Extract the (x, y) coordinate from the center of the cell holding the provided text.  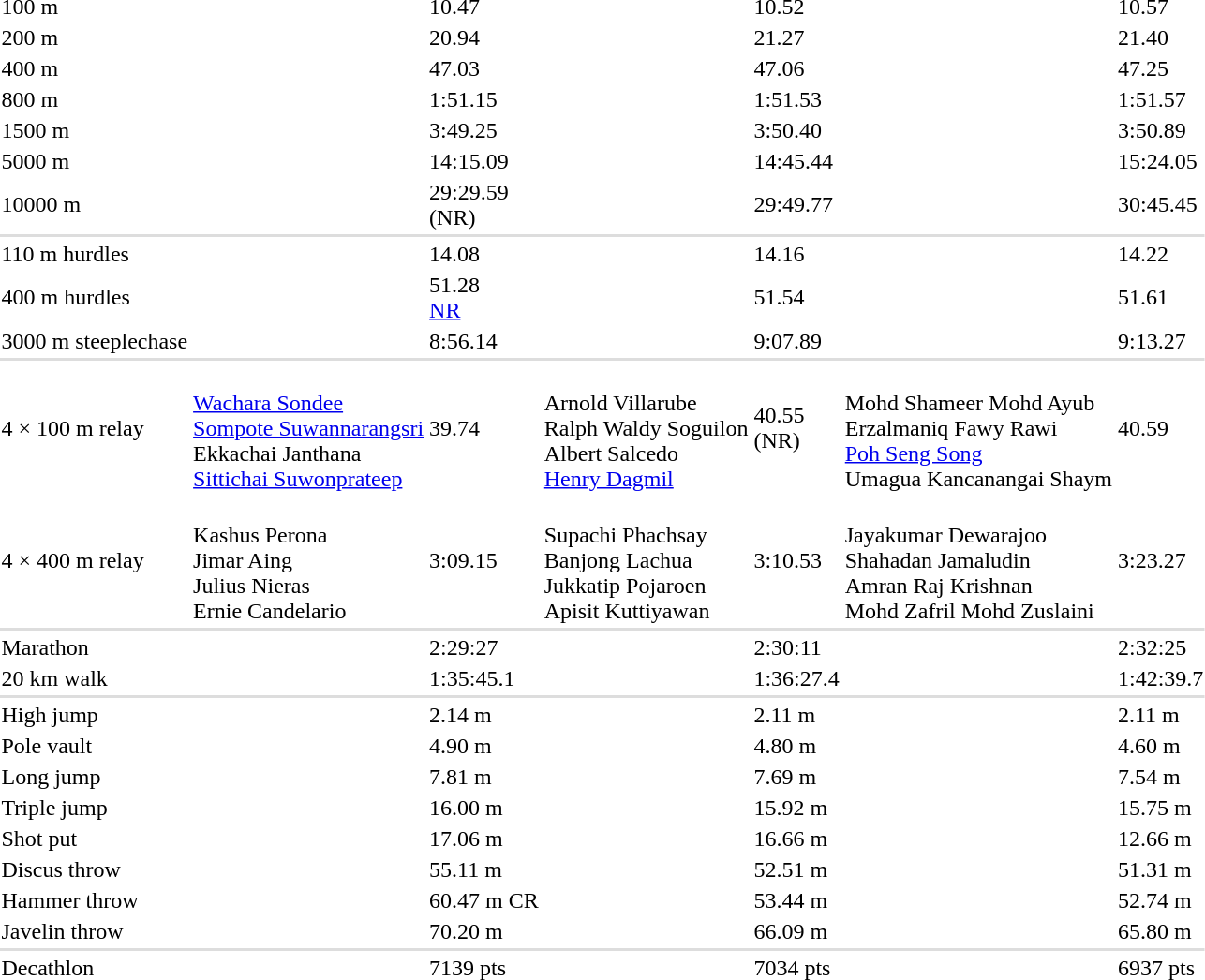
9:07.89 (796, 341)
2:29:27 (484, 647)
Javelin throw (95, 931)
16.66 m (796, 839)
9:13.27 (1160, 341)
Discus throw (95, 869)
Triple jump (95, 808)
1:51.15 (484, 99)
65.80 m (1160, 931)
66.09 m (796, 931)
47.06 (796, 68)
High jump (95, 715)
1:51.53 (796, 99)
70.20 m (484, 931)
51.28 NR (484, 298)
20.94 (484, 37)
21.27 (796, 37)
5000 m (95, 161)
53.44 m (796, 900)
110 m hurdles (95, 254)
1:42:39.7 (1160, 678)
Mohd Shameer Mohd AyubErzalmaniq Fawy RawiPoh Seng SongUmagua Kancanangai Shaym (978, 428)
3:09.15 (484, 560)
Wachara SondeeSompote SuwannarangsriEkkachai JanthanaSittichai Suwonprateep (309, 428)
14.08 (484, 254)
51.61 (1160, 298)
2.14 m (484, 715)
400 m hurdles (95, 298)
Marathon (95, 647)
2:30:11 (796, 647)
16.00 m (484, 808)
3:49.25 (484, 130)
52.51 m (796, 869)
15.92 m (796, 808)
1:36:27.4 (796, 678)
51.31 m (1160, 869)
51.54 (796, 298)
15:24.05 (1160, 161)
55.11 m (484, 869)
1:35:45.1 (484, 678)
3:10.53 (796, 560)
29:29.59(NR) (484, 204)
17.06 m (484, 839)
Long jump (95, 777)
4 × 400 m relay (95, 560)
4.60 m (1160, 746)
1:51.57 (1160, 99)
14.16 (796, 254)
21.40 (1160, 37)
29:49.77 (796, 204)
15.75 m (1160, 808)
3:23.27 (1160, 560)
10000 m (95, 204)
4.90 m (484, 746)
1500 m (95, 130)
3:50.89 (1160, 130)
52.74 m (1160, 900)
14:15.09 (484, 161)
2:32:25 (1160, 647)
3000 m steeplechase (95, 341)
Kashus PeronaJimar AingJulius NierasErnie Candelario (309, 560)
40.55(NR) (796, 428)
47.03 (484, 68)
Pole vault (95, 746)
Arnold VillarubeRalph Waldy SoguilonAlbert SalcedoHenry Dagmil (647, 428)
7.81 m (484, 777)
40.59 (1160, 428)
4 × 100 m relay (95, 428)
Hammer throw (95, 900)
8:56.14 (484, 341)
4.80 m (796, 746)
12.66 m (1160, 839)
Jayakumar DewarajooShahadan JamaludinAmran Raj KrishnanMohd Zafril Mohd Zuslaini (978, 560)
3:50.40 (796, 130)
7.69 m (796, 777)
7.54 m (1160, 777)
800 m (95, 99)
200 m (95, 37)
47.25 (1160, 68)
14:45.44 (796, 161)
30:45.45 (1160, 204)
Supachi PhachsayBanjong LachuaJukkatip PojaroenApisit Kuttiyawan (647, 560)
14.22 (1160, 254)
400 m (95, 68)
60.47 m CR (484, 900)
39.74 (484, 428)
Shot put (95, 839)
20 km walk (95, 678)
